For the text-containing cell, return its midpoint in (X, Y) coordinate format. 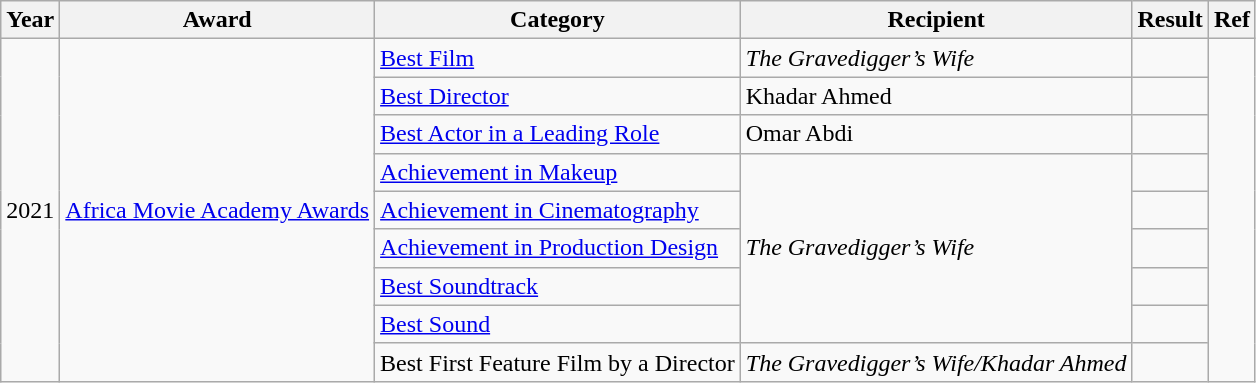
Best Film (558, 58)
Best Sound (558, 324)
Ref (1232, 20)
Result (1170, 20)
Best Director (558, 96)
Best Soundtrack (558, 286)
2021 (30, 210)
Category (558, 20)
Year (30, 20)
The Gravedigger’s Wife/Khadar Ahmed (936, 362)
Africa Movie Academy Awards (218, 210)
Achievement in Production Design (558, 248)
Award (218, 20)
Achievement in Cinematography (558, 210)
Omar Abdi (936, 134)
Khadar Ahmed (936, 96)
Achievement in Makeup (558, 172)
Recipient (936, 20)
Best First Feature Film by a Director (558, 362)
Best Actor in a Leading Role (558, 134)
